Capture the cell that displays the provided text and extract its [X, Y] central coordinate. 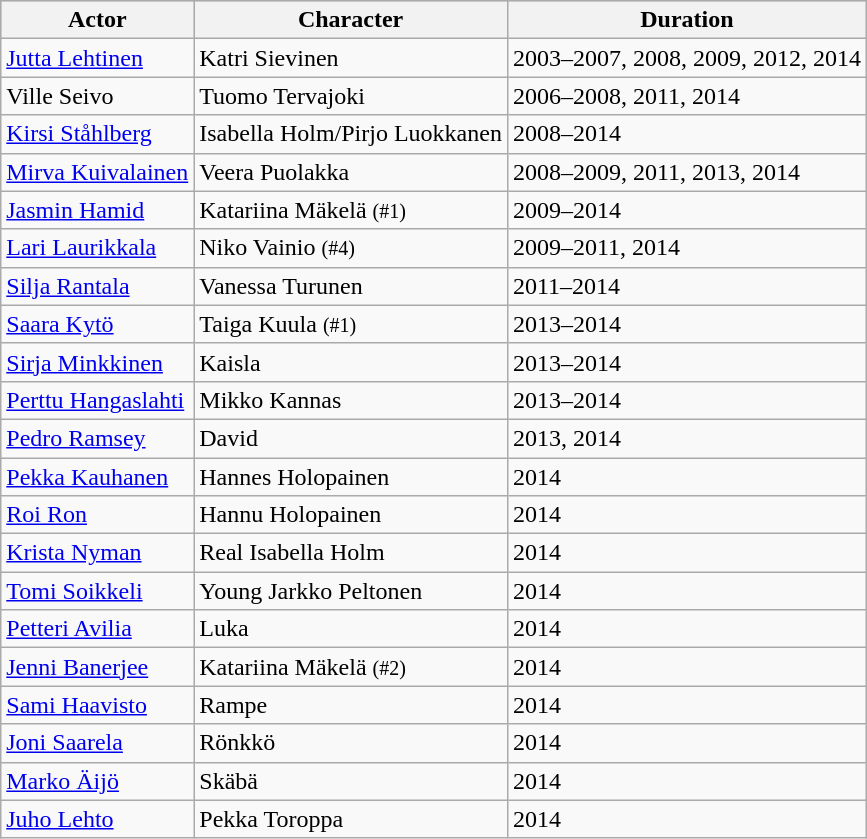
Veera Puolakka [351, 172]
Pekka Toroppa [351, 819]
Young Jarkko Peltonen [351, 591]
Luka [351, 629]
Hannes Holopainen [351, 477]
Petteri Avilia [98, 629]
Jutta Lehtinen [98, 58]
Taiga Kuula (#1) [351, 324]
Skäbä [351, 781]
Lari Laurikkala [98, 248]
Juho Lehto [98, 819]
Hannu Holopainen [351, 515]
2009–2014 [686, 210]
2003–2007, 2008, 2009, 2012, 2014 [686, 58]
Silja Rantala [98, 286]
Isabella Holm/Pirjo Luokkanen [351, 134]
Duration [686, 20]
2008–2014 [686, 134]
2009–2011, 2014 [686, 248]
Rönkkö [351, 743]
Saara Kytö [98, 324]
Character [351, 20]
Niko Vainio (#4) [351, 248]
Katariina Mäkelä (#2) [351, 667]
Mirva Kuivalainen [98, 172]
Pekka Kauhanen [98, 477]
2008–2009, 2011, 2013, 2014 [686, 172]
Sami Haavisto [98, 705]
Sirja Minkkinen [98, 362]
2006–2008, 2011, 2014 [686, 96]
Mikko Kannas [351, 400]
Tomi Soikkeli [98, 591]
Ville Seivo [98, 96]
Katri Sievinen [351, 58]
2013, 2014 [686, 438]
Vanessa Turunen [351, 286]
Tuomo Tervajoki [351, 96]
Perttu Hangaslahti [98, 400]
Jasmin Hamid [98, 210]
Kaisla [351, 362]
Marko Äijö [98, 781]
Actor [98, 20]
Jenni Banerjee [98, 667]
Kirsi Ståhlberg [98, 134]
Pedro Ramsey [98, 438]
Rampe [351, 705]
Katariina Mäkelä (#1) [351, 210]
Joni Saarela [98, 743]
Krista Nyman [98, 553]
Real Isabella Holm [351, 553]
2011–2014 [686, 286]
Roi Ron [98, 515]
David [351, 438]
